Capture the cell that displays the provided text and extract its [x, y] central coordinate. 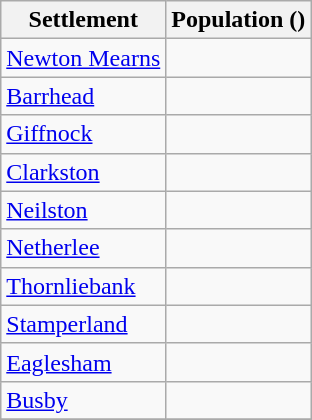
Stamperland [84, 324]
Netherlee [84, 248]
Clarkston [84, 172]
Population () [238, 20]
Newton Mearns [84, 58]
Barrhead [84, 96]
Busby [84, 400]
Settlement [84, 20]
Giffnock [84, 134]
Thornliebank [84, 286]
Neilston [84, 210]
Eaglesham [84, 362]
